Scan for the cell matching the given text and deliver its [X, Y] coordinate at center. 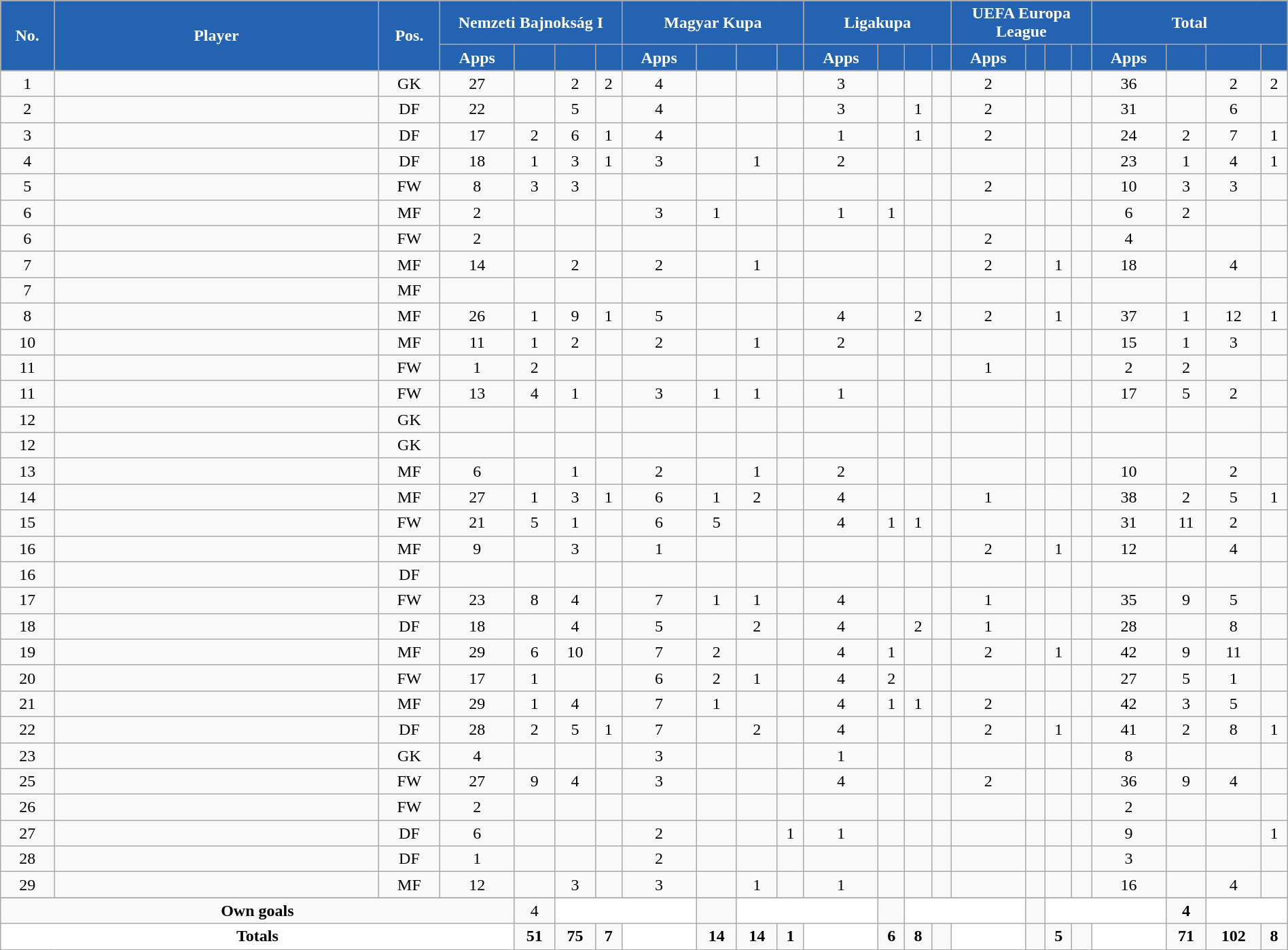
Nemzeti Bajnokság I [531, 23]
20 [27, 678]
Ligakupa [878, 23]
35 [1129, 600]
Pos. [409, 35]
37 [1129, 316]
51 [535, 936]
25 [27, 782]
41 [1129, 729]
24 [1129, 135]
No. [27, 35]
Magyar Kupa [713, 23]
38 [1129, 497]
75 [575, 936]
Own goals [257, 911]
Total [1190, 23]
UEFA Europa League [1022, 23]
Player [217, 35]
71 [1186, 936]
19 [27, 652]
Totals [257, 936]
102 [1234, 936]
